Provide the (x, y) coordinate of the cell's center where the given text is located.  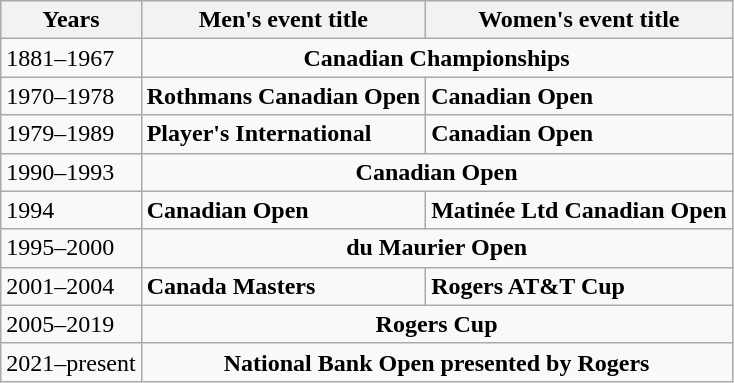
Player's International (283, 134)
1970–1978 (71, 96)
Years (71, 20)
Canadian Championships (436, 58)
1994 (71, 210)
2005–2019 (71, 324)
Women's event title (579, 20)
1995–2000 (71, 248)
Canada Masters (283, 286)
du Maurier Open (436, 248)
Rothmans Canadian Open (283, 96)
1990–1993 (71, 172)
Rogers AT&T Cup (579, 286)
2001–2004 (71, 286)
Matinée Ltd Canadian Open (579, 210)
1881–1967 (71, 58)
2021–present (71, 362)
Rogers Cup (436, 324)
National Bank Open presented by Rogers (436, 362)
Men's event title (283, 20)
1979–1989 (71, 134)
